Capture the cell that displays the provided text and extract its [X, Y] central coordinate. 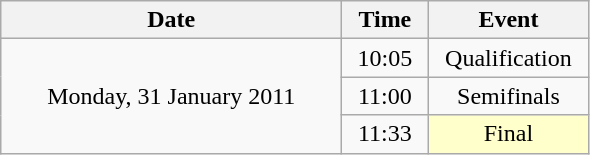
Event [508, 20]
Time [385, 20]
11:00 [385, 96]
Monday, 31 January 2011 [172, 96]
Qualification [508, 58]
Date [172, 20]
11:33 [385, 134]
Final [508, 134]
Semifinals [508, 96]
10:05 [385, 58]
